Output the (X, Y) coordinate of the center of the cell containing the given text.  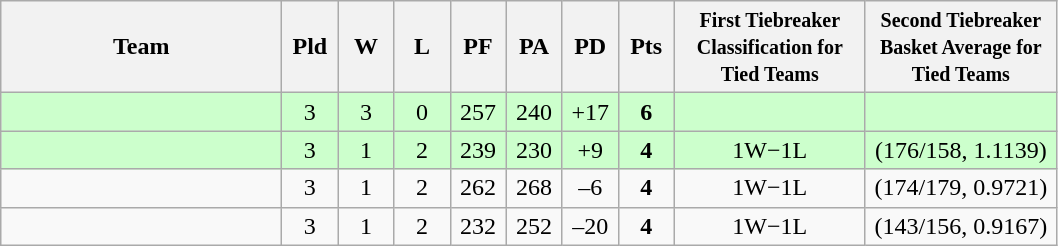
PD (590, 47)
239 (478, 150)
Pts (646, 47)
(176/158, 1.1139) (960, 150)
+17 (590, 112)
PF (478, 47)
257 (478, 112)
–20 (590, 226)
232 (478, 226)
0 (422, 112)
(143/156, 0.9167) (960, 226)
Team (142, 47)
First Tiebreaker Classification for Tied Teams (770, 47)
Second Tiebreaker Basket Average for Tied Teams (960, 47)
L (422, 47)
(174/179, 0.9721) (960, 188)
PA (534, 47)
230 (534, 150)
–6 (590, 188)
Pld (310, 47)
+9 (590, 150)
6 (646, 112)
268 (534, 188)
W (366, 47)
252 (534, 226)
240 (534, 112)
262 (478, 188)
